Identify which cell holds the provided text, then report its (X, Y) central coordinate. 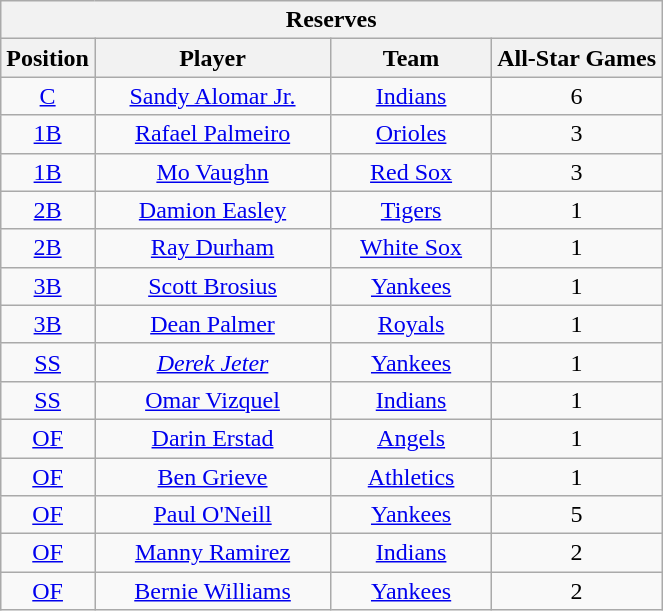
Bernie Williams (212, 591)
Derek Jeter (212, 362)
Mo Vaughn (212, 172)
Damion Easley (212, 210)
Royals (412, 324)
Darin Erstad (212, 438)
Ray Durham (212, 248)
Position (48, 58)
Angels (412, 438)
Ben Grieve (212, 477)
6 (577, 96)
5 (577, 515)
Rafael Palmeiro (212, 134)
Player (212, 58)
Paul O'Neill (212, 515)
All-Star Games (577, 58)
White Sox (412, 248)
Sandy Alomar Jr. (212, 96)
Dean Palmer (212, 324)
Scott Brosius (212, 286)
Manny Ramirez (212, 553)
C (48, 96)
Athletics (412, 477)
Tigers (412, 210)
Team (412, 58)
Reserves (332, 20)
Omar Vizquel (212, 400)
Red Sox (412, 172)
Orioles (412, 134)
